Return (x, y) of the center of cell containing provided text 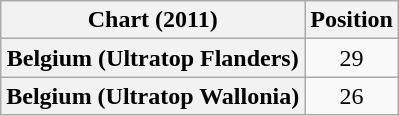
Belgium (Ultratop Wallonia) (153, 96)
29 (352, 58)
Belgium (Ultratop Flanders) (153, 58)
Position (352, 20)
Chart (2011) (153, 20)
26 (352, 96)
